Extract the (x, y) coordinate from the center of the cell holding the provided text.  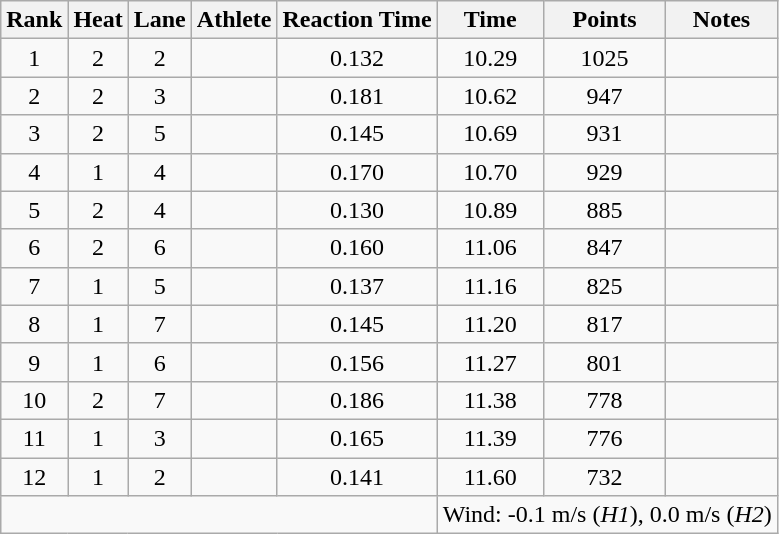
0.130 (357, 210)
Time (490, 20)
10.62 (490, 96)
Heat (98, 20)
10.89 (490, 210)
8 (34, 324)
11.39 (490, 438)
10.70 (490, 172)
778 (604, 400)
Points (604, 20)
Wind: -0.1 m/s (H1), 0.0 m/s (H2) (607, 515)
0.137 (357, 286)
12 (34, 477)
885 (604, 210)
0.186 (357, 400)
11.38 (490, 400)
Reaction Time (357, 20)
947 (604, 96)
732 (604, 477)
0.132 (357, 58)
Rank (34, 20)
10.69 (490, 134)
Lane (160, 20)
931 (604, 134)
801 (604, 362)
0.170 (357, 172)
0.165 (357, 438)
11.20 (490, 324)
11.06 (490, 248)
11.16 (490, 286)
10.29 (490, 58)
0.156 (357, 362)
11 (34, 438)
9 (34, 362)
825 (604, 286)
10 (34, 400)
847 (604, 248)
Notes (722, 20)
776 (604, 438)
0.181 (357, 96)
929 (604, 172)
0.160 (357, 248)
1025 (604, 58)
0.141 (357, 477)
11.27 (490, 362)
817 (604, 324)
Athlete (234, 20)
11.60 (490, 477)
